Return [x, y] of the center of cell containing provided text 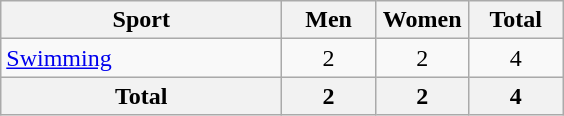
Sport [142, 20]
Women [422, 20]
Men [329, 20]
Swimming [142, 58]
